Find where the given text appears and provide that cell's center as [X, Y] coordinate. 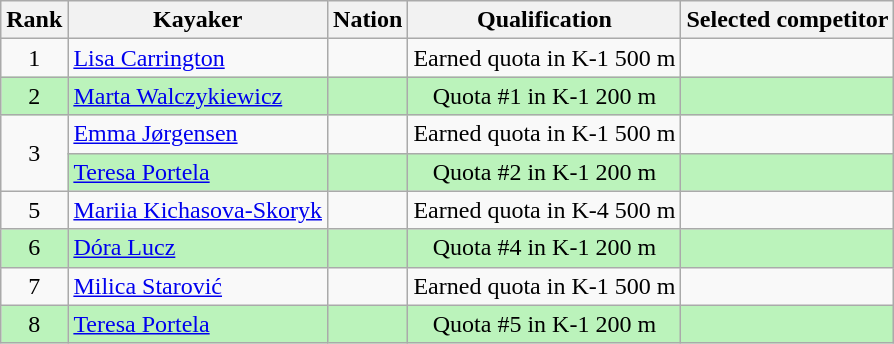
Kayaker [198, 20]
Earned quota in K-4 500 m [544, 210]
6 [34, 248]
Dóra Lucz [198, 248]
Quota #2 in K-1 200 m [544, 172]
3 [34, 153]
Rank [34, 20]
Selected competitor [788, 20]
Emma Jørgensen [198, 134]
Mariia Kichasova-Skoryk [198, 210]
Qualification [544, 20]
1 [34, 58]
Marta Walczykiewicz [198, 96]
8 [34, 324]
Milica Starović [198, 286]
7 [34, 286]
2 [34, 96]
5 [34, 210]
Quota #4 in K-1 200 m [544, 248]
Quota #5 in K-1 200 m [544, 324]
Nation [368, 20]
Quota #1 in K-1 200 m [544, 96]
Lisa Carrington [198, 58]
